Identify which cell holds the provided text, then report its (X, Y) central coordinate. 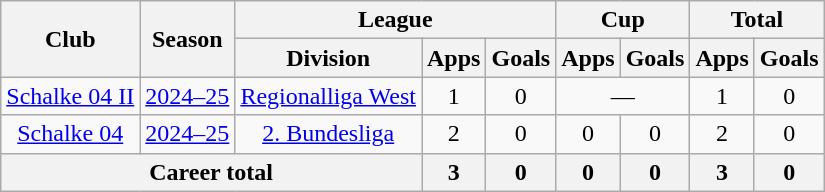
2. Bundesliga (328, 134)
Club (70, 39)
League (396, 20)
Schalke 04 II (70, 96)
Regionalliga West (328, 96)
Cup (623, 20)
Career total (212, 172)
Schalke 04 (70, 134)
Total (757, 20)
Division (328, 58)
— (623, 96)
Season (188, 39)
